Capture the cell that displays the provided text and extract its (X, Y) central coordinate. 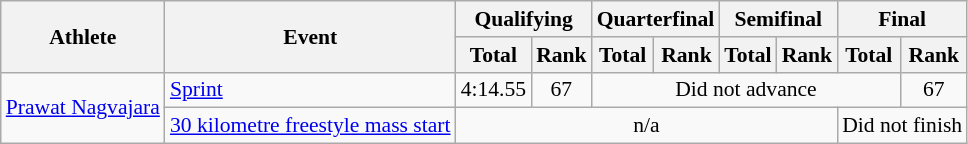
Sprint (310, 90)
Did not finish (902, 126)
30 kilometre freestyle mass start (310, 126)
Semifinal (778, 19)
Athlete (83, 36)
n/a (647, 126)
Did not advance (746, 90)
Event (310, 36)
Final (902, 19)
Prawat Nagvajara (83, 108)
Quarterfinal (656, 19)
4:14.55 (494, 90)
Qualifying (524, 19)
